Output the (X, Y) coordinate of the center of the cell containing the given text.  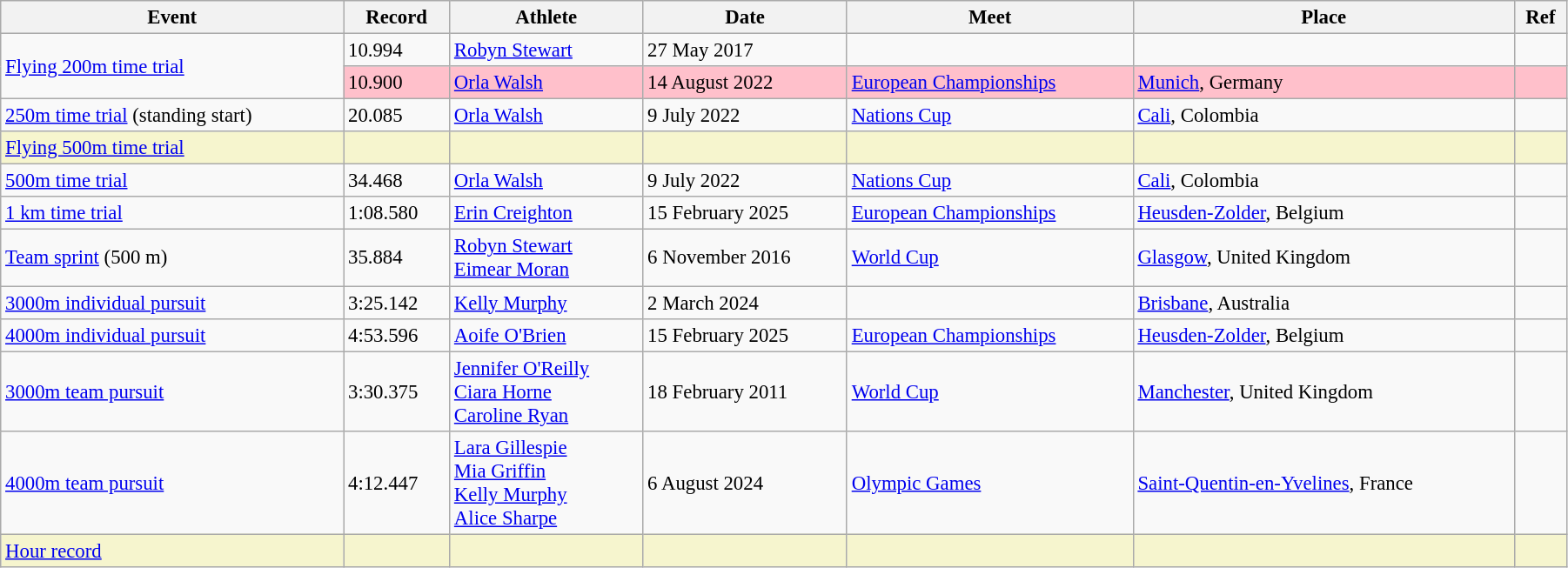
10.994 (397, 50)
Brisbane, Australia (1323, 303)
1:08.580 (397, 213)
Place (1323, 17)
3:30.375 (397, 391)
6 August 2024 (745, 482)
250m time trial (standing start) (172, 116)
Meet (990, 17)
500m time trial (172, 181)
6 November 2016 (745, 257)
4:12.447 (397, 482)
Glasgow, United Kingdom (1323, 257)
14 August 2022 (745, 83)
Flying 200m time trial (172, 66)
Erin Creighton (546, 213)
1 km time trial (172, 213)
Ref (1540, 17)
Flying 500m time trial (172, 148)
10.900 (397, 83)
34.468 (397, 181)
Record (397, 17)
Athlete (546, 17)
20.085 (397, 116)
Team sprint (500 m) (172, 257)
Jennifer O'ReillyCiara HorneCaroline Ryan (546, 391)
Date (745, 17)
Lara GillespieMia GriffinKelly MurphyAlice Sharpe (546, 482)
4000m individual pursuit (172, 335)
Aoife O'Brien (546, 335)
Hour record (172, 551)
Event (172, 17)
Manchester, United Kingdom (1323, 391)
3000m team pursuit (172, 391)
27 May 2017 (745, 50)
18 February 2011 (745, 391)
Saint-Quentin-en-Yvelines, France (1323, 482)
Olympic Games (990, 482)
3:25.142 (397, 303)
Robyn StewartEimear Moran (546, 257)
Munich, Germany (1323, 83)
2 March 2024 (745, 303)
Robyn Stewart (546, 50)
35.884 (397, 257)
Kelly Murphy (546, 303)
4000m team pursuit (172, 482)
3000m individual pursuit (172, 303)
4:53.596 (397, 335)
